Provide the [X, Y] coordinate of the cell's center where the given text is located.  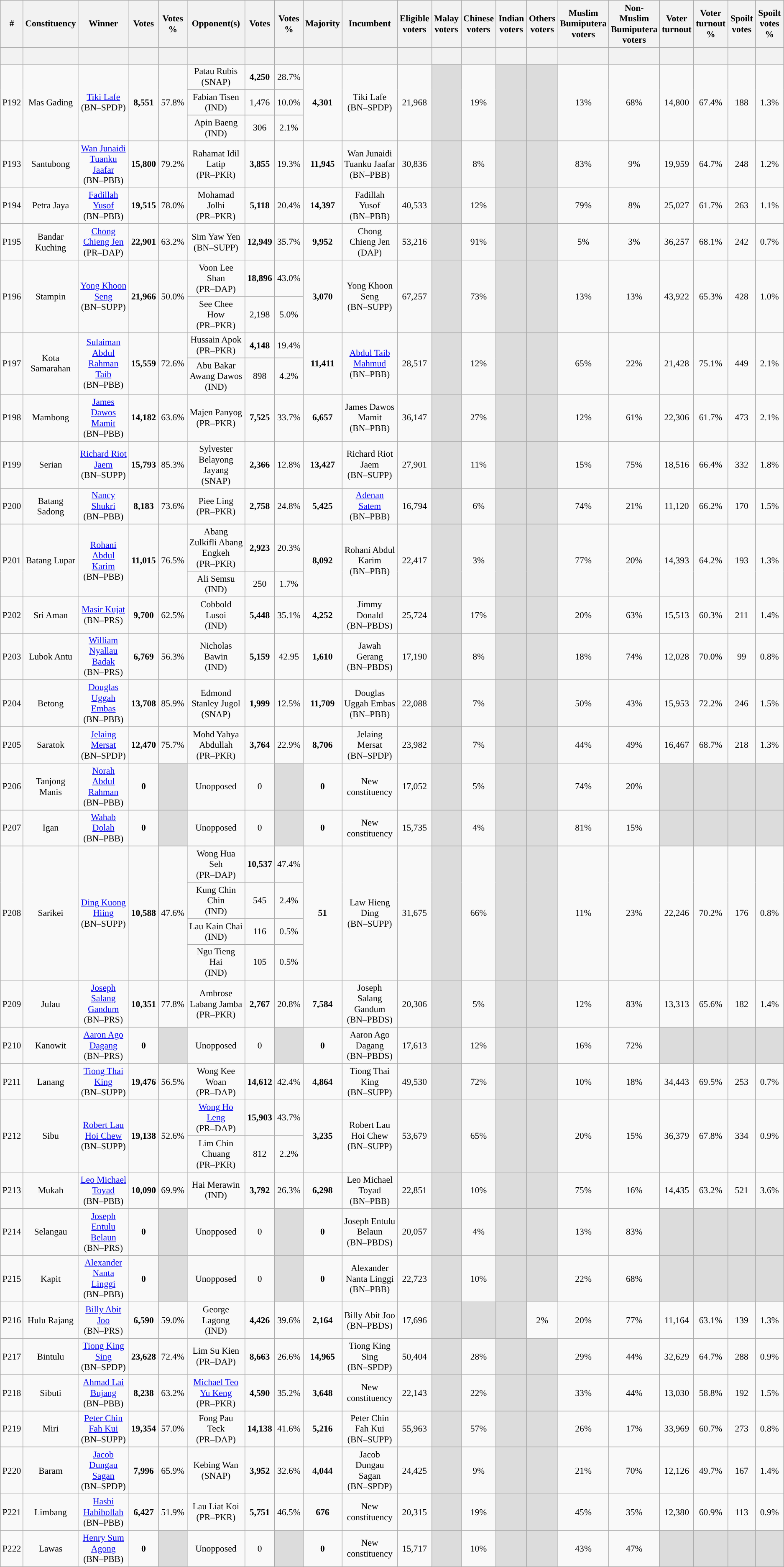
42.95 [289, 657]
81% [583, 828]
17,052 [415, 787]
P218 [12, 1393]
8,706 [323, 745]
Ali Semsu(IND) [216, 584]
Lanang [50, 1081]
66.4% [711, 465]
Nancy Shukri(BN–PBB) [104, 506]
14,397 [323, 206]
5.0% [289, 314]
50,404 [415, 1357]
14,138 [259, 1429]
22,851 [415, 1190]
10.0% [289, 103]
22,143 [415, 1393]
72.6% [173, 363]
14,393 [677, 560]
10,588 [144, 913]
Batang Sadong [50, 506]
George Lagong(IND) [216, 1321]
11,411 [323, 363]
4,044 [323, 1471]
23,628 [144, 1357]
P222 [12, 1548]
2,923 [259, 548]
67.8% [711, 1136]
69.5% [711, 1081]
20.3% [289, 548]
67.4% [711, 102]
20,306 [415, 1004]
Batang Lupar [50, 560]
21,428 [677, 363]
2.2% [289, 1154]
22,306 [677, 418]
Kota Samarahan [50, 363]
Sulaiman Abdul Rahman Taib(BN–PBB) [104, 363]
Piee Ling(PR–PKR) [216, 506]
521 [742, 1190]
Spoilt votes [742, 24]
P195 [12, 243]
4,590 [259, 1393]
43,922 [677, 296]
139 [742, 1321]
15,735 [415, 828]
Ahmad Lai Bujang(BN–PBB) [104, 1393]
12,470 [144, 745]
545 [259, 901]
36,379 [677, 1136]
P194 [12, 206]
61% [634, 418]
14,965 [323, 1357]
33% [583, 1393]
36,257 [677, 243]
3,235 [323, 1136]
4,301 [323, 102]
Majen Panyog(PR–PKR) [216, 418]
P201 [12, 560]
Baram [50, 1471]
Joseph Entulu Belaun(BN–PRS) [104, 1232]
2,767 [259, 1004]
35% [634, 1512]
P205 [12, 745]
20.4% [289, 206]
69.9% [173, 1190]
Winner [104, 24]
16,794 [415, 506]
14,800 [677, 102]
27,901 [415, 465]
63.1% [711, 1321]
6% [479, 506]
Joseph Salang Gandum(BN–PBDS) [370, 1004]
Rahamat Idil Latip(PR–PKR) [216, 164]
77.8% [173, 1004]
28% [479, 1357]
Sri Aman [50, 615]
66% [479, 913]
42.4% [289, 1081]
40,533 [415, 206]
Malay voters [447, 24]
4.2% [289, 376]
29% [583, 1357]
65.9% [173, 1471]
11,164 [677, 1321]
34,443 [677, 1081]
60.7% [711, 1429]
10,537 [259, 865]
273 [742, 1429]
3,855 [259, 164]
8,551 [144, 102]
79% [583, 206]
Lau Liat Koi(PR–PKR) [216, 1512]
47% [634, 1548]
Serian [50, 465]
P221 [12, 1512]
P202 [12, 615]
Bintulu [50, 1357]
Adenan Satem(BN–PBB) [370, 506]
Chinese voters [479, 24]
20.8% [289, 1004]
13,313 [677, 1004]
56.5% [173, 1081]
Muslim Bumiputera voters [583, 24]
192 [742, 1393]
P212 [12, 1136]
Limbang [50, 1512]
78.0% [173, 206]
Sim Yaw Yen(BN–SUPP) [216, 243]
P210 [12, 1046]
14,435 [677, 1190]
6,590 [144, 1321]
47.6% [173, 913]
20,315 [415, 1512]
66.2% [711, 506]
18,516 [677, 465]
248 [742, 164]
1.1% [769, 206]
Joseph Salang Gandum(BN–PRS) [104, 1004]
4,426 [259, 1321]
47.4% [289, 865]
218 [742, 745]
See Chee How(PR–PKR) [216, 314]
P215 [12, 1279]
Henry Sum Agong(BN–PBB) [104, 1548]
Fabian Tisen(IND) [216, 103]
51.9% [173, 1512]
P208 [12, 913]
1,610 [323, 657]
Incumbent [370, 24]
12,380 [677, 1512]
Spoilt votes % [769, 24]
53,216 [415, 243]
Saratok [50, 745]
35.2% [289, 1393]
21,968 [415, 102]
46.5% [289, 1512]
5,118 [259, 206]
19,959 [677, 164]
Igan [50, 828]
Betong [50, 703]
2% [542, 1321]
1.7% [289, 584]
P217 [12, 1357]
10,351 [144, 1004]
Non-Muslim Bumiputera voters [634, 24]
Nicholas Bawin(IND) [216, 657]
Abu Bakar Awang Dawos(IND) [216, 376]
113 [742, 1512]
33.7% [289, 418]
8,183 [144, 506]
12,949 [259, 243]
Kanowit [50, 1046]
182 [742, 1004]
15,903 [259, 1118]
Masir Kujat(BN–PRS) [104, 615]
22,417 [415, 560]
11,120 [677, 506]
19,476 [144, 1081]
12,126 [677, 1471]
5,216 [323, 1429]
Sibu [50, 1136]
Eligible voters [415, 24]
P199 [12, 465]
49,530 [415, 1081]
6,657 [323, 418]
4,250 [259, 77]
57.8% [173, 102]
36,147 [415, 418]
8,238 [144, 1393]
Ambrose Labang Jamba(PR–PKR) [216, 1004]
2,366 [259, 465]
William Nyallau Badak(BN–PRS) [104, 657]
P197 [12, 363]
P198 [12, 418]
676 [323, 1512]
Jimmy Donald(BN–PBDS) [370, 615]
Aaron Ago Dagang(BN–PBDS) [370, 1046]
Patau Rubis(SNAP) [216, 77]
Lawas [50, 1548]
27% [479, 418]
Chong Chieng Jen(DAP) [370, 243]
35.1% [289, 615]
Constituency [50, 24]
P203 [12, 657]
12.8% [289, 465]
68.7% [711, 745]
73% [479, 296]
Mohd Yahya Abdullah(PR–PKR) [216, 745]
253 [742, 1081]
P211 [12, 1081]
449 [742, 363]
1,999 [259, 703]
Aaron Ago Dagang(BN–PRS) [104, 1046]
19,515 [144, 206]
8,092 [323, 560]
Law Hieng Ding(BN–SUPP) [370, 913]
41.6% [289, 1429]
176 [742, 913]
23,982 [415, 745]
15,559 [144, 363]
Ngu Tieng Hai(IND) [216, 963]
15,513 [677, 615]
3,792 [259, 1190]
22,723 [415, 1279]
11,015 [144, 560]
P196 [12, 296]
242 [742, 243]
19,354 [144, 1429]
3.6% [769, 1190]
Jawah Gerang(BN–PBDS) [370, 657]
P216 [12, 1321]
P192 [12, 102]
9,952 [323, 243]
12.5% [289, 703]
P209 [12, 1004]
11,709 [323, 703]
14,612 [259, 1081]
51 [323, 913]
Opponent(s) [216, 24]
31,675 [415, 913]
14,182 [144, 418]
Indian voters [511, 24]
3,952 [259, 1471]
116 [259, 932]
188 [742, 102]
64.2% [711, 560]
Voon Lee Shan(PR–DAP) [216, 279]
Majority [323, 24]
105 [259, 963]
55,963 [415, 1429]
Sylvester Belayong Jayang(SNAP) [216, 465]
23% [634, 913]
85.3% [173, 465]
Sarikei [50, 913]
4,252 [323, 615]
P213 [12, 1190]
68.1% [711, 243]
P206 [12, 787]
62.5% [173, 615]
59.0% [173, 1321]
65.3% [711, 296]
P200 [12, 506]
99 [742, 657]
73.6% [173, 506]
22,901 [144, 243]
Sibuti [50, 1393]
18,896 [259, 279]
Abang Zulkifli Abang Engkeh(PR–PKR) [216, 548]
Bandar Kuching [50, 243]
15,793 [144, 465]
P214 [12, 1232]
170 [742, 506]
Mas Gading [50, 102]
Hussain Apok(PR–PKR) [216, 345]
63% [634, 615]
Lim Su Kien(PR–DAP) [216, 1357]
13,708 [144, 703]
12,028 [677, 657]
43.7% [289, 1118]
32.6% [289, 1471]
26.6% [289, 1357]
Wong Kee Woan(PR–DAP) [216, 1081]
22.9% [289, 745]
473 [742, 418]
Hulu Rajang [50, 1321]
Hai Merawin(IND) [216, 1190]
P204 [12, 703]
57.0% [173, 1429]
15,717 [415, 1548]
35.7% [289, 243]
67,257 [415, 296]
Lau Kain Chai(IND) [216, 932]
85.9% [173, 703]
15,953 [677, 703]
10,090 [144, 1190]
Edmond Stanley Jugol(SNAP) [216, 703]
56.3% [173, 657]
57% [479, 1429]
7,996 [144, 1471]
Mohamad Jolhi(PR–PKR) [216, 206]
Michael Teo Yu Keng(PR–PKR) [216, 1393]
76.5% [173, 560]
Wong Ho Leng(PR–DAP) [216, 1118]
2,164 [323, 1321]
11,945 [323, 164]
70.2% [711, 913]
24.8% [289, 506]
Wong Hua Seh(PR–DAP) [216, 865]
Chong Chieng Jen(PR–DAP) [104, 243]
60.3% [711, 615]
3,070 [323, 296]
5,448 [259, 615]
45% [583, 1512]
33,969 [677, 1429]
39.6% [289, 1321]
Julau [50, 1004]
6,769 [144, 657]
43.0% [289, 279]
Kapit [50, 1279]
5,425 [323, 506]
24,425 [415, 1471]
20,057 [415, 1232]
P193 [12, 164]
Wahab Dolah(BN–PBB) [104, 828]
Voter turnout % [711, 24]
70.0% [711, 657]
Abdul Taib Mahmud(BN–PBB) [370, 363]
16,467 [677, 745]
4,864 [323, 1081]
63.6% [173, 418]
Joseph Entulu Belaun(BN–PBDS) [370, 1232]
26% [583, 1429]
P219 [12, 1429]
Petra Jaya [50, 206]
898 [259, 376]
Lubok Antu [50, 657]
19,138 [144, 1136]
Lim Chin Chuang(PR–PKR) [216, 1154]
53,679 [415, 1136]
75.7% [173, 745]
22,088 [415, 703]
49% [634, 745]
52.6% [173, 1136]
Tanjong Manis [50, 787]
Apin Baeng(IND) [216, 128]
7,525 [259, 418]
13,030 [677, 1393]
9,700 [144, 615]
50% [583, 703]
26.3% [289, 1190]
332 [742, 465]
1,476 [259, 103]
15,800 [144, 164]
P207 [12, 828]
3,764 [259, 745]
6,298 [323, 1190]
65.6% [711, 1004]
Miri [50, 1429]
49.7% [711, 1471]
72.2% [711, 703]
91% [479, 243]
75.1% [711, 363]
# [12, 24]
4,148 [259, 345]
Mambong [50, 418]
246 [742, 703]
70% [634, 1471]
22,246 [677, 913]
58.8% [711, 1393]
17,696 [415, 1321]
17,190 [415, 657]
50.0% [173, 296]
Santubong [50, 164]
812 [259, 1154]
25,724 [415, 615]
Billy Abit Joo(BN–PRS) [104, 1321]
5,751 [259, 1512]
1.0% [769, 296]
P220 [12, 1471]
334 [742, 1136]
28,517 [415, 363]
60.9% [711, 1512]
3,648 [323, 1393]
288 [742, 1357]
428 [742, 296]
2,758 [259, 506]
30,836 [415, 164]
1.8% [769, 465]
Ding Kuong Hiing(BN–SUPP) [104, 913]
72.4% [173, 1357]
2,198 [259, 314]
8,663 [259, 1357]
28.7% [289, 77]
19.4% [289, 345]
21,966 [144, 296]
5,159 [259, 657]
Kebing Wan(SNAP) [216, 1471]
1.2% [769, 164]
25,027 [677, 206]
Others voters [542, 24]
Selangau [50, 1232]
Norah Abdul Rahman(BN–PBB) [104, 787]
32,629 [677, 1357]
Mukah [50, 1190]
Fong Pau Teck(PR–DAP) [216, 1429]
306 [259, 128]
Kung Chin Chin(IND) [216, 901]
13,427 [323, 465]
Hasbi Habibollah(BN–PBB) [104, 1512]
263 [742, 206]
7,584 [323, 1004]
6,427 [144, 1512]
2.4% [289, 901]
17,613 [415, 1046]
250 [259, 584]
Stampin [50, 296]
Billy Abit Joo(BN–PBDS) [370, 1321]
Cobbold Lusoi(IND) [216, 615]
79.2% [173, 164]
19.3% [289, 164]
193 [742, 560]
167 [742, 1471]
Voter turnout [677, 24]
211 [742, 615]
